Detect which cell encompasses the target text, then output its (x, y) center coordinate. 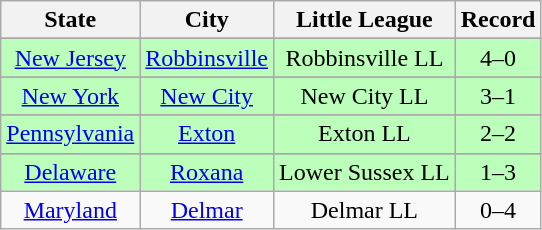
Robbinsville LL (365, 58)
New York (70, 96)
Record (498, 20)
Lower Sussex LL (365, 172)
Pennsylvania (70, 134)
Delmar LL (365, 210)
Delaware (70, 172)
Delmar (207, 210)
3–1 (498, 96)
New Jersey (70, 58)
2–2 (498, 134)
New City (207, 96)
Exton (207, 134)
Maryland (70, 210)
0–4 (498, 210)
4–0 (498, 58)
Exton LL (365, 134)
Little League (365, 20)
City (207, 20)
State (70, 20)
1–3 (498, 172)
New City LL (365, 96)
Robbinsville (207, 58)
Roxana (207, 172)
